Scan for the cell matching the given text and deliver its [x, y] coordinate at center. 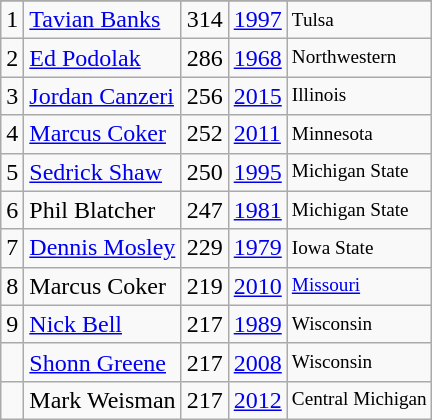
1979 [258, 248]
Mark Weisman [102, 400]
3 [12, 96]
Illinois [359, 96]
2015 [258, 96]
Minnesota [359, 134]
8 [12, 286]
1981 [258, 210]
Sedrick Shaw [102, 172]
2012 [258, 400]
314 [204, 20]
Missouri [359, 286]
6 [12, 210]
Iowa State [359, 248]
250 [204, 172]
9 [12, 324]
4 [12, 134]
1995 [258, 172]
1989 [258, 324]
252 [204, 134]
5 [12, 172]
286 [204, 58]
Northwestern [359, 58]
Phil Blatcher [102, 210]
219 [204, 286]
Jordan Canzeri [102, 96]
2 [12, 58]
1968 [258, 58]
247 [204, 210]
229 [204, 248]
Tulsa [359, 20]
Central Michigan [359, 400]
Nick Bell [102, 324]
Shonn Greene [102, 362]
256 [204, 96]
Dennis Mosley [102, 248]
2011 [258, 134]
Ed Podolak [102, 58]
Tavian Banks [102, 20]
7 [12, 248]
1 [12, 20]
2010 [258, 286]
1997 [258, 20]
2008 [258, 362]
